Detect which cell encompasses the target text, then output its [X, Y] center coordinate. 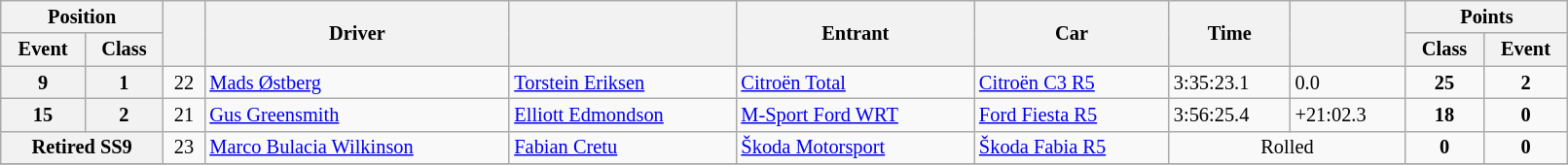
0.0 [1348, 82]
Ford Fiesta R5 [1072, 115]
9 [43, 82]
M-Sport Ford WRT [857, 115]
Citroën C3 R5 [1072, 82]
Škoda Motorsport [857, 148]
Entrant [857, 33]
Retired SS9 [82, 148]
Fabian Cretu [623, 148]
25 [1444, 82]
22 [185, 82]
Škoda Fabia R5 [1072, 148]
Mads Østberg [356, 82]
Elliott Edmondson [623, 115]
Rolled [1287, 148]
Driver [356, 33]
Marco Bulacia Wilkinson [356, 148]
Points [1487, 16]
3:56:25.4 [1230, 115]
Time [1230, 33]
+21:02.3 [1348, 115]
3:35:23.1 [1230, 82]
Citroën Total [857, 82]
18 [1444, 115]
Car [1072, 33]
23 [185, 148]
21 [185, 115]
1 [124, 82]
Gus Greensmith [356, 115]
Torstein Eriksen [623, 82]
15 [43, 115]
Position [82, 16]
